For the text-containing cell, return its midpoint in (X, Y) coordinate format. 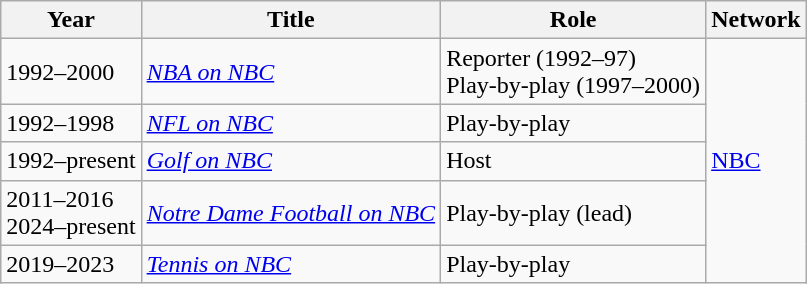
Role (574, 20)
1992–present (71, 161)
Network (756, 20)
Title (291, 20)
Play-by-play (lead) (574, 212)
Golf on NBC (291, 161)
Notre Dame Football on NBC (291, 212)
1992–1998 (71, 123)
Year (71, 20)
NFL on NBC (291, 123)
1992–2000 (71, 72)
2019–2023 (71, 264)
2011–2016 2024–present (71, 212)
NBA on NBC (291, 72)
Reporter (1992–97) Play-by-play (1997–2000) (574, 72)
Tennis on NBC (291, 264)
NBC (756, 161)
Host (574, 161)
